Determine the [x, y] coordinate at the center of the cell enclosing the given text.  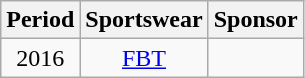
FBT [144, 58]
2016 [40, 58]
Sponsor [256, 20]
Period [40, 20]
Sportswear [144, 20]
